Return the [x, y] coordinate for the center point of the cell that contains the specified text.  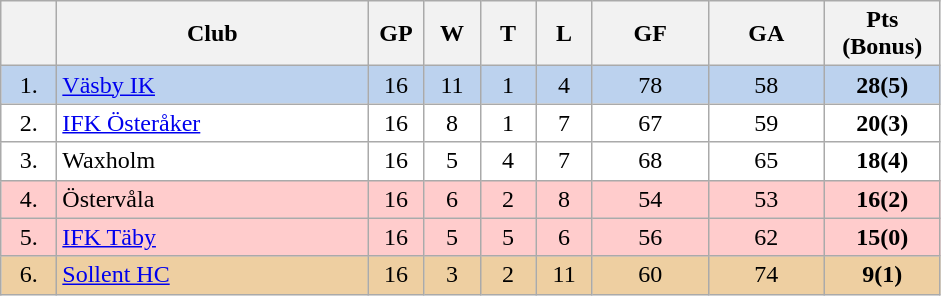
2. [29, 123]
1. [29, 85]
3. [29, 161]
IFK Österåker [212, 123]
28(5) [882, 85]
53 [766, 199]
15(0) [882, 237]
GP [396, 34]
67 [650, 123]
65 [766, 161]
62 [766, 237]
W [452, 34]
Sollent HC [212, 275]
20(3) [882, 123]
Väsby IK [212, 85]
18(4) [882, 161]
3 [452, 275]
IFK Täby [212, 237]
74 [766, 275]
4. [29, 199]
6. [29, 275]
56 [650, 237]
54 [650, 199]
L [564, 34]
9(1) [882, 275]
Club [212, 34]
16(2) [882, 199]
Östervåla [212, 199]
59 [766, 123]
60 [650, 275]
78 [650, 85]
5. [29, 237]
Waxholm [212, 161]
T [508, 34]
68 [650, 161]
GA [766, 34]
GF [650, 34]
Pts (Bonus) [882, 34]
58 [766, 85]
